Identify which cell holds the provided text, then report its [X, Y] central coordinate. 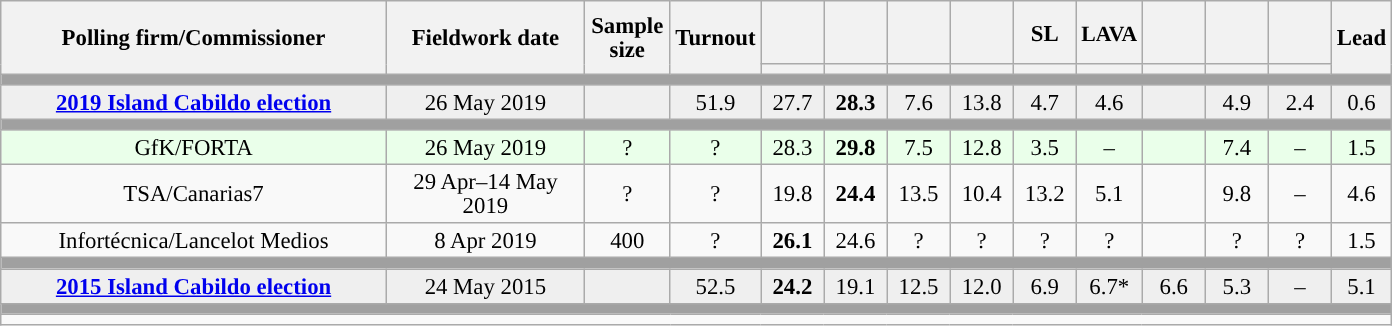
Infortécnica/Lancelot Medios [194, 242]
Turnout [716, 38]
10.4 [982, 194]
3.5 [1044, 148]
LAVA [1109, 32]
27.7 [792, 102]
Fieldwork date [485, 38]
13.2 [1044, 194]
24.6 [856, 242]
19.8 [792, 194]
52.5 [716, 286]
0.6 [1361, 102]
2.4 [1300, 102]
7.4 [1236, 148]
12.5 [918, 286]
5.3 [1236, 286]
6.9 [1044, 286]
GfK/FORTA [194, 148]
26.1 [792, 242]
51.9 [716, 102]
13.5 [918, 194]
Sample size [627, 38]
12.0 [982, 286]
6.7* [1109, 286]
Polling firm/Commissioner [194, 38]
Lead [1361, 38]
9.8 [1236, 194]
4.9 [1236, 102]
4.7 [1044, 102]
6.6 [1174, 286]
19.1 [856, 286]
13.8 [982, 102]
SL [1044, 32]
29 Apr–14 May 2019 [485, 194]
2015 Island Cabildo election [194, 286]
12.8 [982, 148]
7.5 [918, 148]
8 Apr 2019 [485, 242]
24.4 [856, 194]
24 May 2015 [485, 286]
7.6 [918, 102]
29.8 [856, 148]
400 [627, 242]
TSA/Canarias7 [194, 194]
24.2 [792, 286]
2019 Island Cabildo election [194, 102]
